Pinpoint the cell where the given text exists, returning its [x, y] midpoint coordinate. 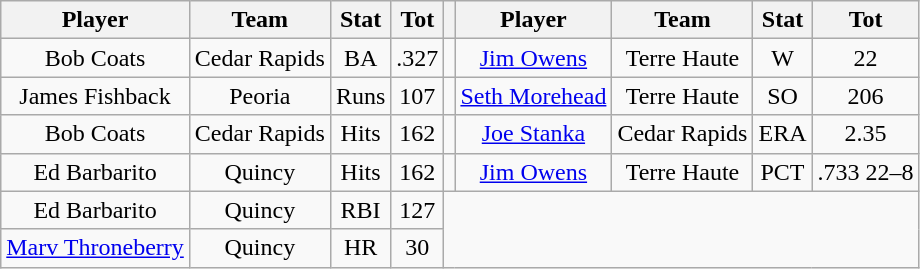
BA [360, 58]
Marv Throneberry [96, 248]
RBI [360, 210]
.327 [418, 58]
Runs [360, 96]
.733 22–8 [866, 172]
Joe Stanka [534, 134]
PCT [782, 172]
30 [418, 248]
Peoria [260, 96]
James Fishback [96, 96]
W [782, 58]
127 [418, 210]
107 [418, 96]
Seth Morehead [534, 96]
2.35 [866, 134]
206 [866, 96]
ERA [782, 134]
SO [782, 96]
HR [360, 248]
22 [866, 58]
